For the text-containing cell, return its midpoint in (x, y) coordinate format. 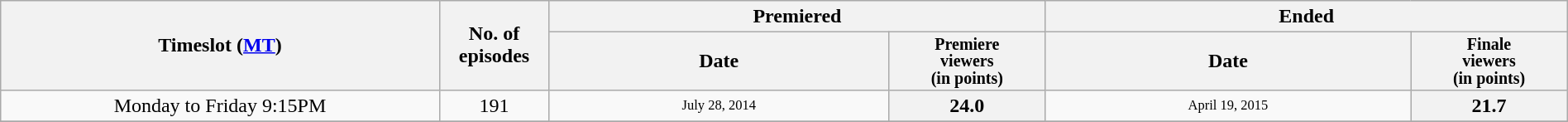
24.0 (968, 105)
Finaleviewers(in points) (1489, 61)
Monday to Friday 9:15PM (220, 105)
Timeslot (MT) (220, 46)
July 28, 2014 (719, 105)
191 (495, 105)
Premiereviewers(in points) (968, 61)
Premiered (797, 17)
21.7 (1489, 105)
No. ofepisodes (495, 46)
Ended (1307, 17)
April 19, 2015 (1228, 105)
